Pinpoint the cell where the given text exists, returning its (X, Y) midpoint coordinate. 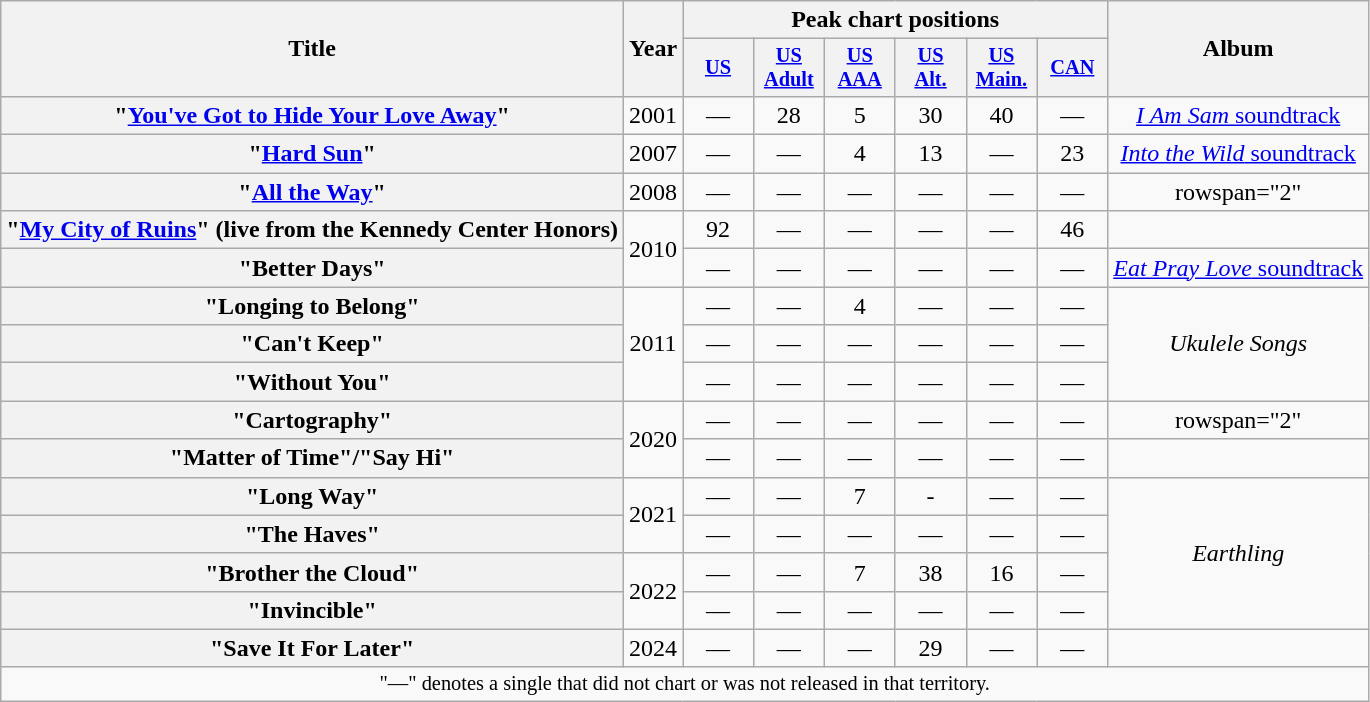
2020 (654, 439)
"Invincible" (312, 610)
Into the Wild soundtrack (1238, 154)
46 (1072, 230)
2011 (654, 344)
2024 (654, 648)
"Without You" (312, 382)
2021 (654, 515)
Earthling (1238, 553)
"Brother the Cloud" (312, 572)
2010 (654, 249)
"Longing to Belong" (312, 306)
USMain. (1002, 68)
2008 (654, 192)
29 (930, 648)
CAN (1072, 68)
2007 (654, 154)
5 (860, 115)
- (930, 496)
USAdult (788, 68)
Eat Pray Love soundtrack (1238, 268)
US (718, 68)
"All the Way" (312, 192)
"The Haves" (312, 534)
"Hard Sun" (312, 154)
38 (930, 572)
40 (1002, 115)
"You've Got to Hide Your Love Away" (312, 115)
"Better Days" (312, 268)
28 (788, 115)
13 (930, 154)
USAlt. (930, 68)
"Long Way" (312, 496)
30 (930, 115)
Peak chart positions (896, 20)
I Am Sam soundtrack (1238, 115)
23 (1072, 154)
16 (1002, 572)
"Can't Keep" (312, 344)
"My City of Ruins" (live from the Kennedy Center Honors) (312, 230)
2022 (654, 591)
Title (312, 49)
"Save It For Later" (312, 648)
92 (718, 230)
Ukulele Songs (1238, 344)
"—" denotes a single that did not chart or was not released in that territory. (685, 684)
Album (1238, 49)
"Cartography" (312, 420)
USAAA (860, 68)
Year (654, 49)
2001 (654, 115)
"Matter of Time"/"Say Hi" (312, 458)
